Capture the cell that displays the provided text and extract its (X, Y) central coordinate. 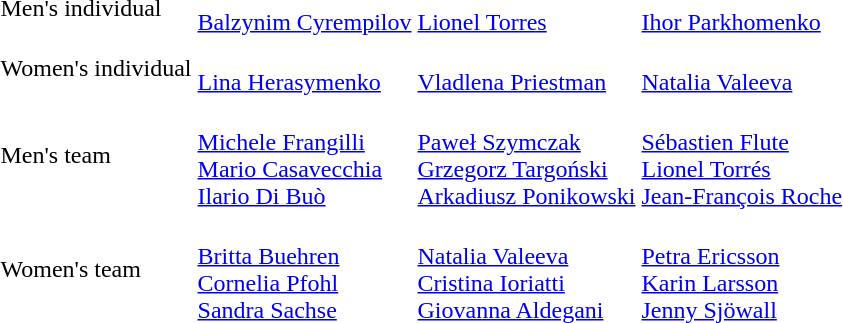
Michele Frangilli Mario Casavecchia Ilario Di Buò (304, 156)
Lina Herasymenko (304, 68)
Paweł Szymczak Grzegorz Targoński Arkadiusz Ponikowski (526, 156)
Vladlena Priestman (526, 68)
